For the text-containing cell, return its midpoint in (x, y) coordinate format. 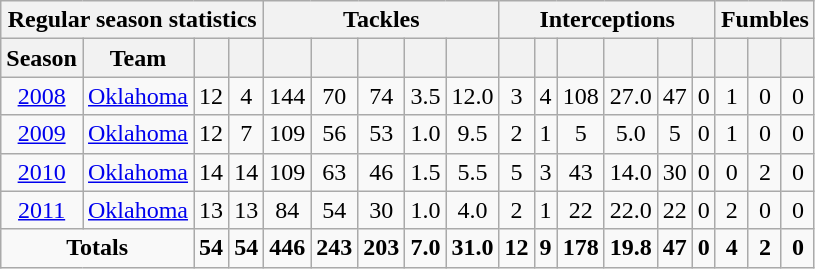
56 (334, 134)
144 (288, 96)
31.0 (472, 248)
9 (546, 248)
14.0 (630, 172)
Team (138, 58)
27.0 (630, 96)
Regular season statistics (132, 20)
108 (580, 96)
Totals (98, 248)
46 (382, 172)
5.0 (630, 134)
Fumbles (764, 20)
4.0 (472, 210)
446 (288, 248)
2008 (42, 96)
3.5 (426, 96)
Season (42, 58)
7.0 (426, 248)
12.0 (472, 96)
Tackles (382, 20)
203 (382, 248)
5.5 (472, 172)
2010 (42, 172)
Interceptions (607, 20)
19.8 (630, 248)
43 (580, 172)
70 (334, 96)
2009 (42, 134)
22.0 (630, 210)
178 (580, 248)
7 (246, 134)
9.5 (472, 134)
1.5 (426, 172)
243 (334, 248)
63 (334, 172)
53 (382, 134)
74 (382, 96)
2011 (42, 210)
84 (288, 210)
